Identify which cell holds the provided text, then report its (X, Y) central coordinate. 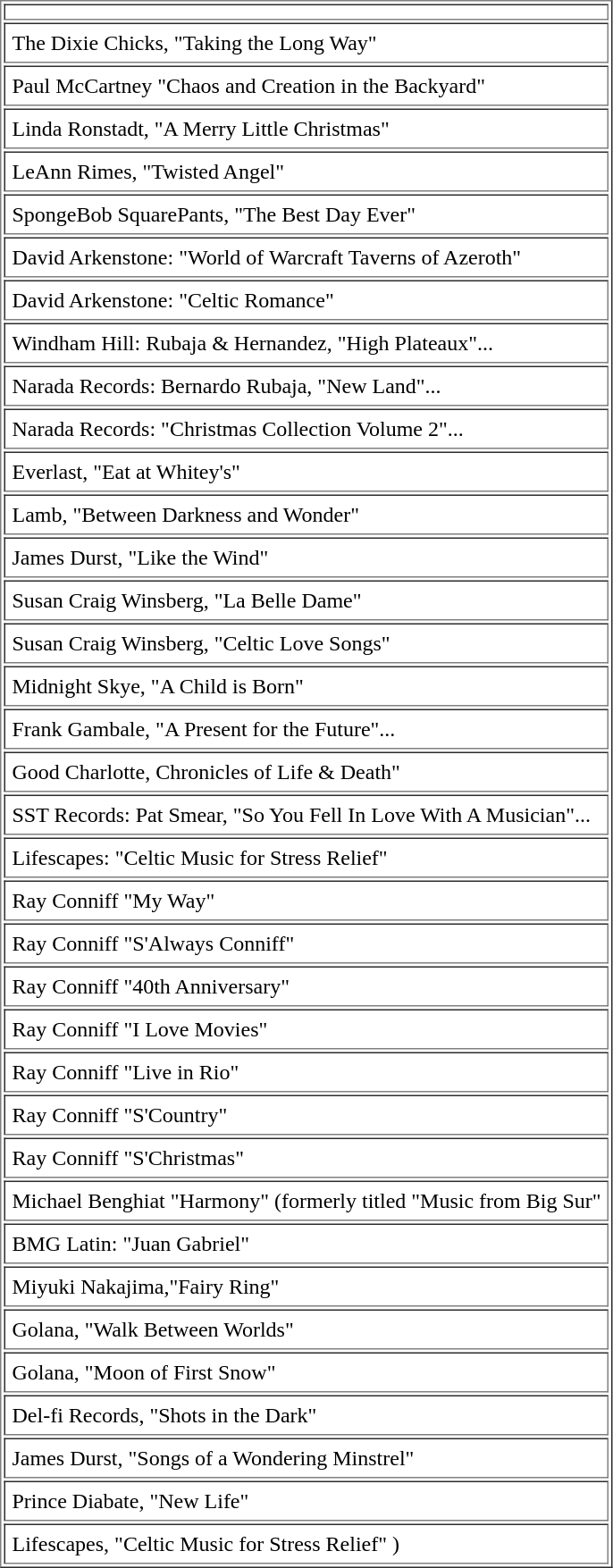
SST Records: Pat Smear, "So You Fell In Love With A Musician"... (306, 815)
LeAnn Rimes, "Twisted Angel" (306, 172)
Lifescapes: "Celtic Music for Stress Relief" (306, 858)
Lifescapes, "Celtic Music for Stress Relief" ) (306, 1544)
Ray Conniff "I Love Movies" (306, 1029)
Susan Craig Winsberg, "La Belle Dame" (306, 600)
Del-fi Records, "Shots in the Dark" (306, 1415)
Ray Conniff "40th Anniversary" (306, 986)
Golana, "Moon of First Snow" (306, 1372)
Ray Conniff "My Way" (306, 901)
Prince Diabate, "New Life" (306, 1501)
Frank Gambale, "A Present for the Future"... (306, 729)
Ray Conniff "S'Country" (306, 1115)
Windham Hill: Rubaja & Hernandez, "High Plateaux"... (306, 343)
Ray Conniff "S'Always Conniff" (306, 943)
Linda Ronstadt, "A Merry Little Christmas" (306, 129)
Ray Conniff "S'Christmas" (306, 1158)
Good Charlotte, Chronicles of Life & Death" (306, 772)
BMG Latin: "Juan Gabriel" (306, 1244)
Narada Records: Bernardo Rubaja, "New Land"... (306, 386)
Michael Benghiat "Harmony" (formerly titled "Music from Big Sur" (306, 1201)
Miyuki Nakajima,"Fairy Ring" (306, 1287)
Susan Craig Winsberg, "Celtic Love Songs" (306, 643)
Midnight Skye, "A Child is Born" (306, 686)
David Arkenstone: "World of Warcraft Taverns of Azeroth" (306, 257)
Everlast, "Eat at Whitey's" (306, 472)
James Durst, "Songs of a Wondering Minstrel" (306, 1458)
Paul McCartney "Chaos and Creation in the Backyard" (306, 86)
SpongeBob SquarePants, "The Best Day Ever" (306, 214)
Lamb, "Between Darkness and Wonder" (306, 515)
The Dixie Chicks, "Taking the Long Way" (306, 43)
Ray Conniff "Live in Rio" (306, 1072)
Golana, "Walk Between Worlds" (306, 1329)
David Arkenstone: "Celtic Romance" (306, 300)
Narada Records: "Christmas Collection Volume 2"... (306, 429)
James Durst, "Like the Wind" (306, 558)
